From the cell containing the given text, extract its center point as [x, y] coordinate. 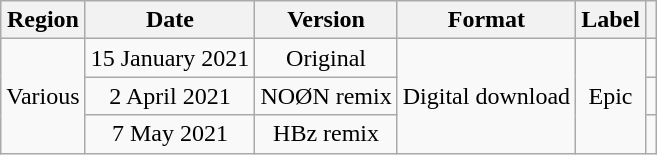
Label [611, 20]
7 May 2021 [170, 134]
NOØN remix [326, 96]
Digital download [486, 96]
Date [170, 20]
Region [43, 20]
Epic [611, 96]
Original [326, 58]
15 January 2021 [170, 58]
HBz remix [326, 134]
Format [486, 20]
Version [326, 20]
2 April 2021 [170, 96]
Various [43, 96]
